Scan for the cell matching the given text and deliver its [X, Y] coordinate at center. 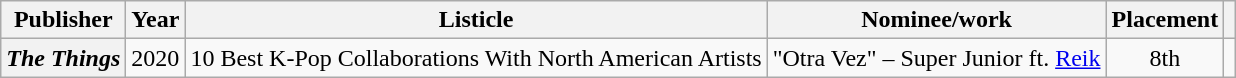
"Otra Vez" – Super Junior ft. Reik [936, 58]
Listicle [476, 20]
Placement [1165, 20]
10 Best K-Pop Collaborations With North American Artists [476, 58]
8th [1165, 58]
Publisher [64, 20]
Year [156, 20]
Nominee/work [936, 20]
2020 [156, 58]
The Things [64, 58]
